Detect which cell encompasses the target text, then output its (x, y) center coordinate. 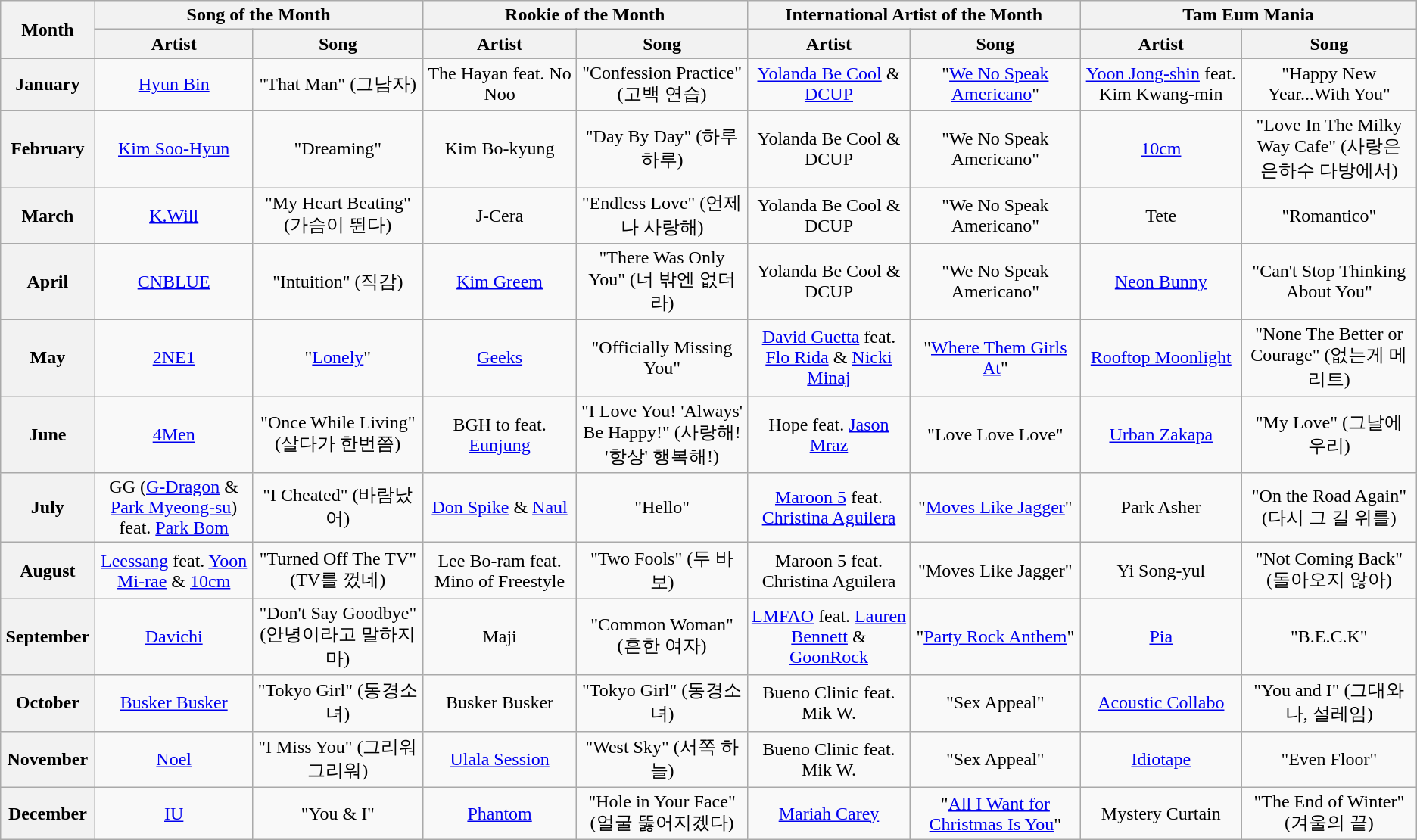
"I Cheated" (바람났어) (338, 508)
"B.E.C.K" (1329, 637)
June (48, 434)
"Not Coming Back" (돌아오지 않아) (1329, 571)
Park Asher (1161, 508)
October (48, 703)
"Dreaming" (338, 148)
"Once While Living" (살다가 한번쯤) (338, 434)
David Guetta feat. Flo Rida & Nicki Minaj (828, 359)
"Happy New Year...With You" (1329, 85)
"All I Want for Christmas Is You" (995, 814)
Rooftop Moonlight (1161, 359)
Mariah Carey (828, 814)
Hyun Bin (174, 85)
Pia (1161, 637)
November (48, 759)
"Even Floor" (1329, 759)
GG (G-Dragon & Park Myeong-su) feat. Park Bom (174, 508)
Neon Bunny (1161, 282)
"Romantico" (1329, 216)
Lee Bo-ram feat. Mino of Freestyle (500, 571)
January (48, 85)
"That Man" (그남자) (338, 85)
The Hayan feat. No Noo (500, 85)
February (48, 148)
Phantom (500, 814)
"Love In The Milky Way Cafe" (사랑은 은하수 다방에서) (1329, 148)
"Don't Say Goodbye" (안녕이라고 말하지마) (338, 637)
"Intuition" (직감) (338, 282)
10cm (1161, 148)
Ulala Session (500, 759)
July (48, 508)
Don Spike & Naul (500, 508)
"There Was Only You" (너 밖엔 없더라) (662, 282)
Song of the Month (259, 15)
J-Cera (500, 216)
Kim Soo-Hyun (174, 148)
Geeks (500, 359)
May (48, 359)
CNBLUE (174, 282)
Tam Eum Mania (1248, 15)
2NE1 (174, 359)
Maji (500, 637)
Month (48, 30)
"You and I" (그대와 나, 설레임) (1329, 703)
"Where Them Girls At" (995, 359)
Rookie of the Month (584, 15)
"Turned Off The TV" (TV를 껐네) (338, 571)
Kim Greem (500, 282)
"None The Better or Courage" (없는게 메리트) (1329, 359)
IU (174, 814)
"Confession Practice" (고백 연습) (662, 85)
Idiotape (1161, 759)
September (48, 637)
"Two Fools" (두 바보) (662, 571)
"Officially Missing You" (662, 359)
Yi Song-yul (1161, 571)
"West Sky" (서쪽 하늘) (662, 759)
"My Heart Beating" (가슴이 뛴다) (338, 216)
Urban Zakapa (1161, 434)
April (48, 282)
March (48, 216)
Tete (1161, 216)
August (48, 571)
"Hello" (662, 508)
December (48, 814)
"Day By Day" (하루하루) (662, 148)
Noel (174, 759)
"Hole in Your Face" (얼굴 뚫어지겠다) (662, 814)
"Endless Love" (언제나 사랑해) (662, 216)
"My Love" (그날에 우리) (1329, 434)
Acoustic Collabo (1161, 703)
Kim Bo-kyung (500, 148)
"I Love You! 'Always' Be Happy!" (사랑해! '항상' 행복해!) (662, 434)
Leessang feat. Yoon Mi-rae & 10cm (174, 571)
Yoon Jong-shin feat. Kim Kwang-min (1161, 85)
"Common Woman" (흔한 여자) (662, 637)
International Artist of the Month (914, 15)
Mystery Curtain (1161, 814)
LMFAO feat. Lauren Bennett & GoonRock (828, 637)
"The End of Winter" (겨울의 끝) (1329, 814)
K.Will (174, 216)
"Love Love Love" (995, 434)
"Can't Stop Thinking About You" (1329, 282)
"You & I" (338, 814)
Davichi (174, 637)
"Lonely" (338, 359)
Hope feat. Jason Mraz (828, 434)
"I Miss You" (그리워 그리워) (338, 759)
"Party Rock Anthem" (995, 637)
"On the Road Again" (다시 그 길 위를) (1329, 508)
BGH to feat. Eunjung (500, 434)
4Men (174, 434)
